Pinpoint the cell where the given text exists, returning its [x, y] midpoint coordinate. 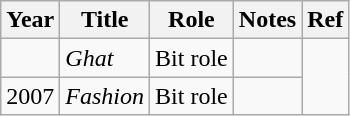
Title [105, 20]
Notes [267, 20]
Year [30, 20]
Role [192, 20]
2007 [30, 96]
Ghat [105, 58]
Ref [326, 20]
Fashion [105, 96]
